Determine the [X, Y] coordinate at the center of the cell enclosing the given text.  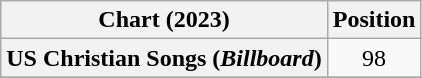
98 [374, 58]
Position [374, 20]
US Christian Songs (Billboard) [164, 58]
Chart (2023) [164, 20]
